For the text-containing cell, return its midpoint in (x, y) coordinate format. 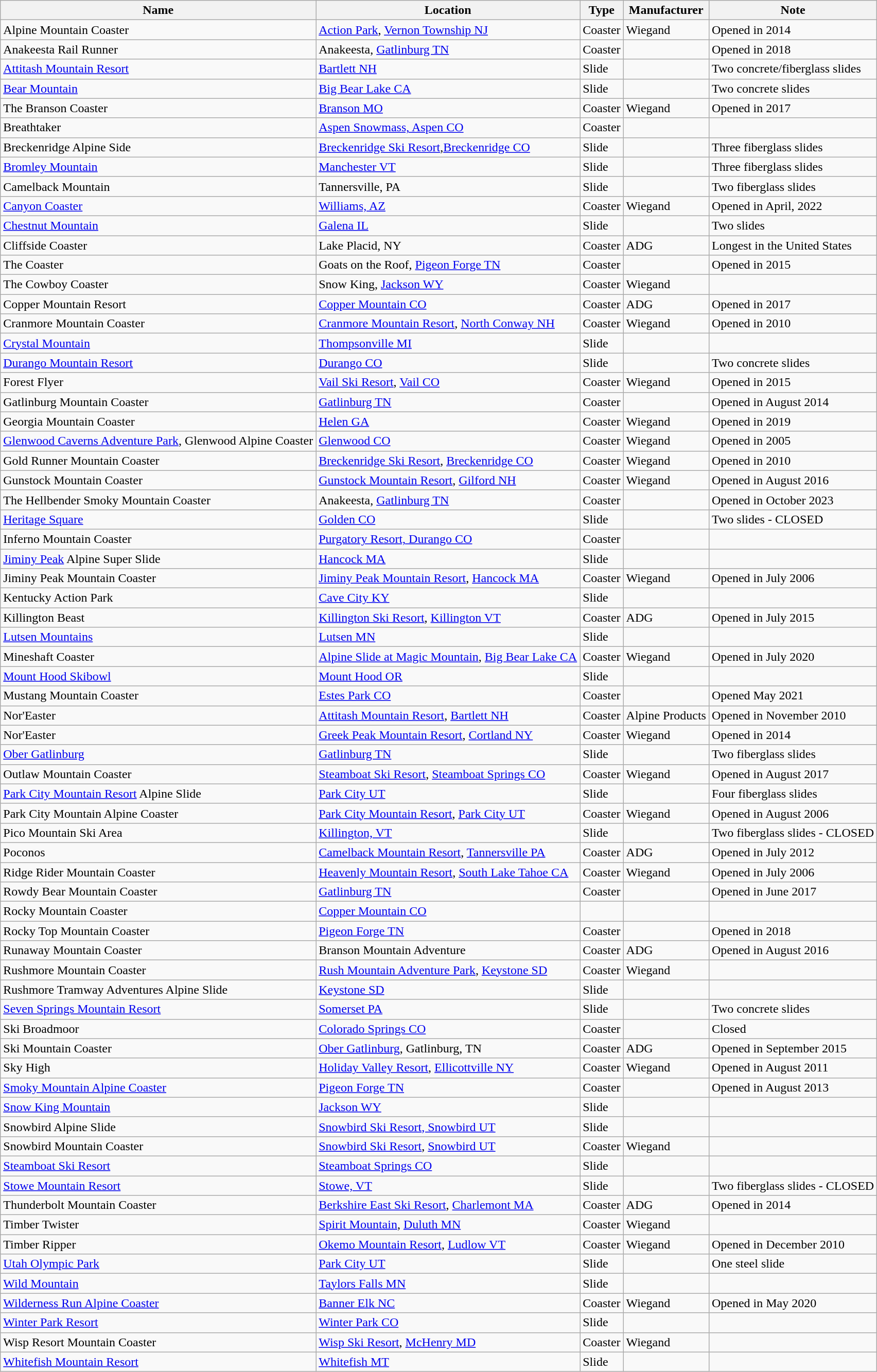
Seven Springs Mountain Resort (159, 1009)
Pico Mountain Ski Area (159, 833)
Winter Park Resort (159, 1323)
Ober Gatlinburg (159, 754)
Opened in 2019 (793, 421)
Sky High (159, 1068)
Outlaw Mountain Coaster (159, 774)
Canyon Coaster (159, 206)
Glenwood CO (448, 441)
Lake Placid, NY (448, 245)
Forest Flyer (159, 382)
Williams, AZ (448, 206)
Opened May 2021 (793, 696)
Goats on the Roof, Pigeon Forge TN (448, 265)
Gatlinburg Mountain Coaster (159, 402)
Alpine Products (666, 715)
Hancock MA (448, 558)
Chestnut Mountain (159, 225)
Stowe Mountain Resort (159, 1185)
Breckenridge Ski Resort,Breckenridge CO (448, 147)
Two slides - CLOSED (793, 519)
Opened in April, 2022 (793, 206)
Gunstock Mountain Coaster (159, 480)
Breathtaker (159, 128)
Jiminy Peak Mountain Coaster (159, 578)
Action Park, Vernon Township NJ (448, 30)
Snow King Mountain (159, 1107)
Colorado Springs CO (448, 1029)
Type (602, 10)
Bromley Mountain (159, 167)
Smoky Mountain Alpine Coaster (159, 1087)
Glenwood Caverns Adventure Park, Glenwood Alpine Coaster (159, 441)
Runaway Mountain Coaster (159, 951)
Rocky Mountain Coaster (159, 911)
Wisp Ski Resort, McHenry MD (448, 1342)
Bear Mountain (159, 89)
The Hellbender Smoky Mountain Coaster (159, 500)
Jiminy Peak Alpine Super Slide (159, 558)
Rocky Top Mountain Coaster (159, 931)
The Cowboy Coaster (159, 285)
Inferno Mountain Coaster (159, 539)
Location (448, 10)
Opened in September 2015 (793, 1048)
Steamboat Springs CO (448, 1166)
Greek Peak Mountain Resort, Cortland NY (448, 735)
Stowe, VT (448, 1185)
Timber Ripper (159, 1244)
Whitefish MT (448, 1362)
Galena IL (448, 225)
Branson Mountain Adventure (448, 951)
Timber Twister (159, 1225)
Opened in July 2012 (793, 852)
Wild Mountain (159, 1283)
Opened in July 2015 (793, 618)
Cliffside Coaster (159, 245)
Opened in 2005 (793, 441)
Mount Hood OR (448, 676)
Jackson WY (448, 1107)
Opened in November 2010 (793, 715)
Tannersville, PA (448, 186)
Mount Hood Skibowl (159, 676)
The Coaster (159, 265)
Camelback Mountain Resort, Tannersville PA (448, 852)
Cave City KY (448, 598)
Opened in August 2006 (793, 813)
Snowbird Mountain Coaster (159, 1146)
Estes Park CO (448, 696)
Big Bear Lake CA (448, 89)
Park City Mountain Resort Alpine Slide (159, 794)
Name (159, 10)
Thunderbolt Mountain Coaster (159, 1205)
Ski Mountain Coaster (159, 1048)
Jiminy Peak Mountain Resort, Hancock MA (448, 578)
Two concrete/fiberglass slides (793, 69)
The Branson Coaster (159, 108)
Camelback Mountain (159, 186)
Steamboat Ski Resort, Steamboat Springs CO (448, 774)
Opened in August 2011 (793, 1068)
Utah Olympic Park (159, 1264)
Note (793, 10)
Okemo Mountain Resort, Ludlow VT (448, 1244)
Snowbird Alpine Slide (159, 1127)
Banner Elk NC (448, 1303)
Rushmore Mountain Coaster (159, 970)
Berkshire East Ski Resort, Charlemont MA (448, 1205)
Durango Mountain Resort (159, 363)
Branson MO (448, 108)
Killington, VT (448, 833)
Lutsen Mountains (159, 637)
Lutsen MN (448, 637)
Ski Broadmoor (159, 1029)
One steel slide (793, 1264)
Breckenridge Alpine Side (159, 147)
Purgatory Resort, Durango CO (448, 539)
Opened in June 2017 (793, 892)
Cranmore Mountain Coaster (159, 324)
Taylors Falls MN (448, 1283)
Rush Mountain Adventure Park, Keystone SD (448, 970)
Opened in October 2023 (793, 500)
Poconos (159, 852)
Steamboat Ski Resort (159, 1166)
Golden CO (448, 519)
Winter Park CO (448, 1323)
Snow King, Jackson WY (448, 285)
Four fiberglass slides (793, 794)
Wisp Resort Mountain Coaster (159, 1342)
Georgia Mountain Coaster (159, 421)
Opened in August 2017 (793, 774)
Cranmore Mountain Resort, North Conway NH (448, 324)
Killington Ski Resort, Killington VT (448, 618)
Longest in the United States (793, 245)
Manchester VT (448, 167)
Opened in July 2020 (793, 657)
Opened in December 2010 (793, 1244)
Kentucky Action Park (159, 598)
Bartlett NH (448, 69)
Opened in August 2013 (793, 1087)
Gold Runner Mountain Coaster (159, 461)
Durango CO (448, 363)
Mineshaft Coaster (159, 657)
Breckenridge Ski Resort, Breckenridge CO (448, 461)
Attitash Mountain Resort (159, 69)
Helen GA (448, 421)
Rowdy Bear Mountain Coaster (159, 892)
Heritage Square (159, 519)
Alpine Slide at Magic Mountain, Big Bear Lake CA (448, 657)
Vail Ski Resort, Vail CO (448, 382)
Whitefish Mountain Resort (159, 1362)
Copper Mountain Resort (159, 304)
Opened in August 2014 (793, 402)
Holiday Valley Resort, Ellicottville NY (448, 1068)
Closed (793, 1029)
Rushmore Tramway Adventures Alpine Slide (159, 990)
Spirit Mountain, Duluth MN (448, 1225)
Heavenly Mountain Resort, South Lake Tahoe CA (448, 872)
Ober Gatlinburg, Gatlinburg, TN (448, 1048)
Alpine Mountain Coaster (159, 30)
Anakeesta Rail Runner (159, 49)
Two slides (793, 225)
Park City Mountain Resort, Park City UT (448, 813)
Crystal Mountain (159, 343)
Thompsonville MI (448, 343)
Manufacturer (666, 10)
Keystone SD (448, 990)
Park City Mountain Alpine Coaster (159, 813)
Somerset PA (448, 1009)
Wilderness Run Alpine Coaster (159, 1303)
Gunstock Mountain Resort, Gilford NH (448, 480)
Killington Beast (159, 618)
Aspen Snowmass, Aspen CO (448, 128)
Mustang Mountain Coaster (159, 696)
Ridge Rider Mountain Coaster (159, 872)
Attitash Mountain Resort, Bartlett NH (448, 715)
Opened in May 2020 (793, 1303)
